From the cell containing the given text, extract its center point as [X, Y] coordinate. 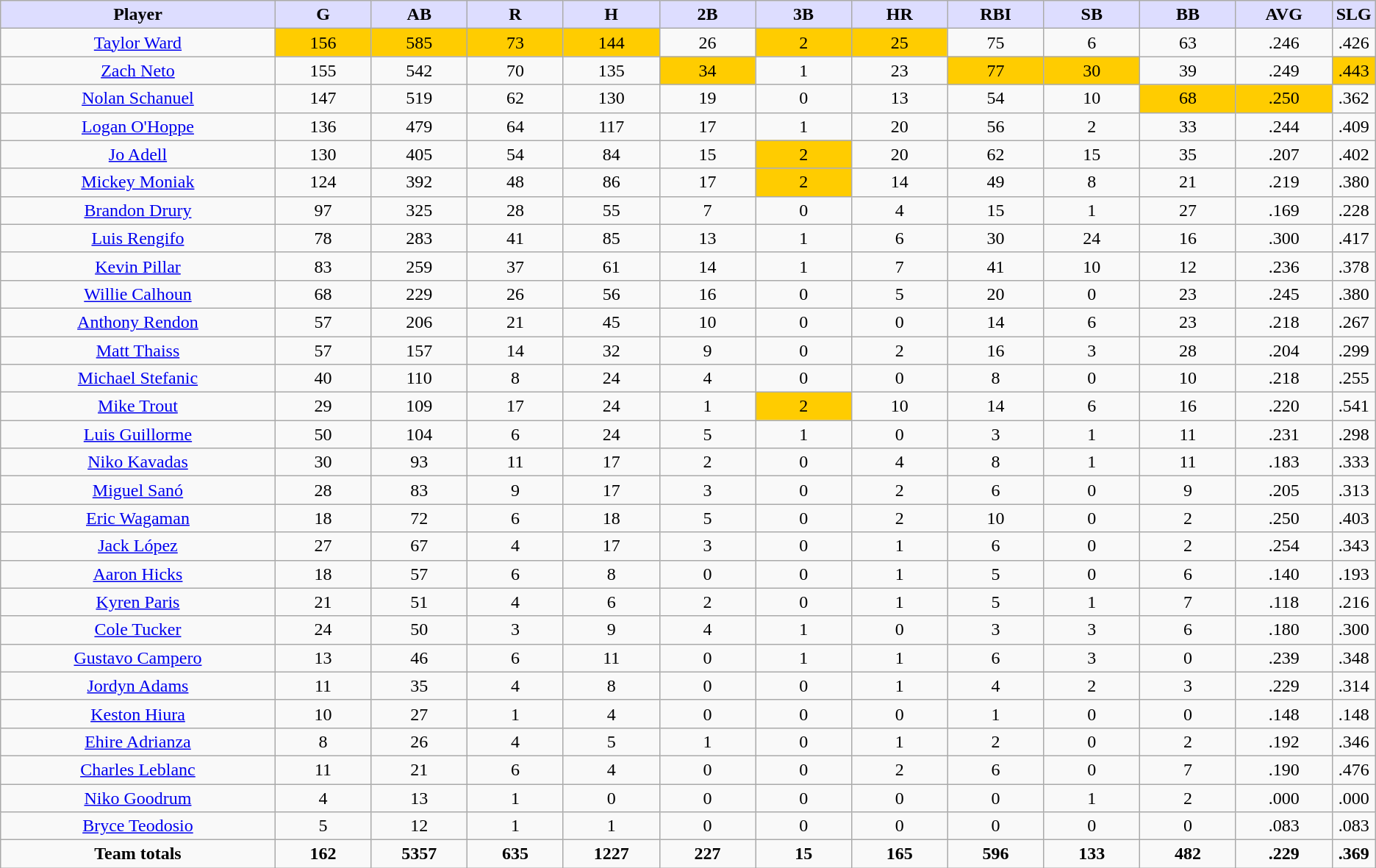
97 [323, 210]
Aaron Hicks [138, 574]
635 [516, 854]
104 [419, 434]
283 [419, 238]
.231 [1283, 434]
.228 [1354, 210]
.180 [1283, 630]
162 [323, 854]
55 [612, 210]
.443 [1354, 71]
405 [419, 154]
Mike Trout [138, 406]
147 [323, 98]
157 [419, 351]
325 [419, 210]
.246 [1283, 43]
Kevin Pillar [138, 266]
229 [419, 294]
75 [995, 43]
Niko Goodrum [138, 797]
64 [516, 126]
Nolan Schanuel [138, 98]
.249 [1283, 71]
70 [516, 71]
Ehire Adrianza [138, 742]
Charles Leblanc [138, 770]
19 [707, 98]
HR [900, 15]
.245 [1283, 294]
.207 [1283, 154]
.333 [1354, 462]
124 [323, 182]
.244 [1283, 126]
Zach Neto [138, 71]
85 [612, 238]
.348 [1354, 658]
.369 [1354, 854]
RBI [995, 15]
155 [323, 71]
Taylor Ward [138, 43]
.204 [1283, 351]
.190 [1283, 770]
46 [419, 658]
67 [419, 546]
.476 [1354, 770]
Logan O'Hoppe [138, 126]
84 [612, 154]
Jack López [138, 546]
Jo Adell [138, 154]
482 [1188, 854]
Gustavo Campero [138, 658]
Player [138, 15]
SB [1092, 15]
Brandon Drury [138, 210]
39 [1188, 71]
.220 [1283, 406]
5357 [419, 854]
Keston Hiura [138, 714]
AVG [1283, 15]
Michael Stefanic [138, 379]
R [516, 15]
.118 [1283, 602]
227 [707, 854]
45 [612, 322]
585 [419, 43]
.236 [1283, 266]
48 [516, 182]
.169 [1283, 210]
Team totals [138, 854]
H [612, 15]
.267 [1354, 322]
AB [419, 15]
.417 [1354, 238]
392 [419, 182]
479 [419, 126]
Miguel Sanó [138, 490]
72 [419, 518]
133 [1092, 854]
86 [612, 182]
73 [516, 43]
.378 [1354, 266]
Jordyn Adams [138, 686]
1227 [612, 854]
136 [323, 126]
596 [995, 854]
SLG [1354, 15]
165 [900, 854]
206 [419, 322]
144 [612, 43]
.216 [1354, 602]
34 [707, 71]
.346 [1354, 742]
109 [419, 406]
Anthony Rendon [138, 322]
37 [516, 266]
.426 [1354, 43]
.403 [1354, 518]
.239 [1283, 658]
.298 [1354, 434]
3B [804, 15]
Niko Kavadas [138, 462]
Cole Tucker [138, 630]
156 [323, 43]
.313 [1354, 490]
G [323, 15]
.402 [1354, 154]
Willie Calhoun [138, 294]
519 [419, 98]
110 [419, 379]
Mickey Moniak [138, 182]
.409 [1354, 126]
51 [419, 602]
135 [612, 71]
49 [995, 182]
25 [900, 43]
Kyren Paris [138, 602]
.192 [1283, 742]
61 [612, 266]
77 [995, 71]
.541 [1354, 406]
.362 [1354, 98]
117 [612, 126]
93 [419, 462]
Matt Thaiss [138, 351]
63 [1188, 43]
29 [323, 406]
32 [612, 351]
.205 [1283, 490]
.255 [1354, 379]
.343 [1354, 546]
.193 [1354, 574]
259 [419, 266]
.254 [1283, 546]
Luis Guillorme [138, 434]
78 [323, 238]
.183 [1283, 462]
542 [419, 71]
33 [1188, 126]
.140 [1283, 574]
Bryce Teodosio [138, 826]
.299 [1354, 351]
.314 [1354, 686]
Eric Wagaman [138, 518]
Luis Rengifo [138, 238]
BB [1188, 15]
.219 [1283, 182]
2B [707, 15]
40 [323, 379]
